For the text-containing cell, return its midpoint in (x, y) coordinate format. 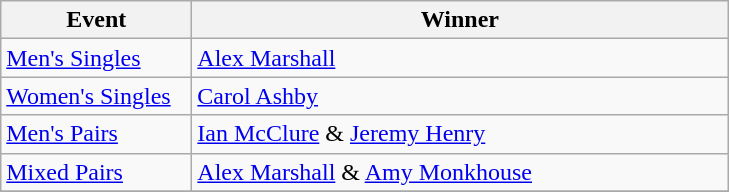
Mixed Pairs (96, 172)
Alex Marshall (460, 58)
Ian McClure & Jeremy Henry (460, 134)
Winner (460, 20)
Carol Ashby (460, 96)
Women's Singles (96, 96)
Event (96, 20)
Men's Singles (96, 58)
Alex Marshall & Amy Monkhouse (460, 172)
Men's Pairs (96, 134)
